From the cell containing the given text, extract its center point as [x, y] coordinate. 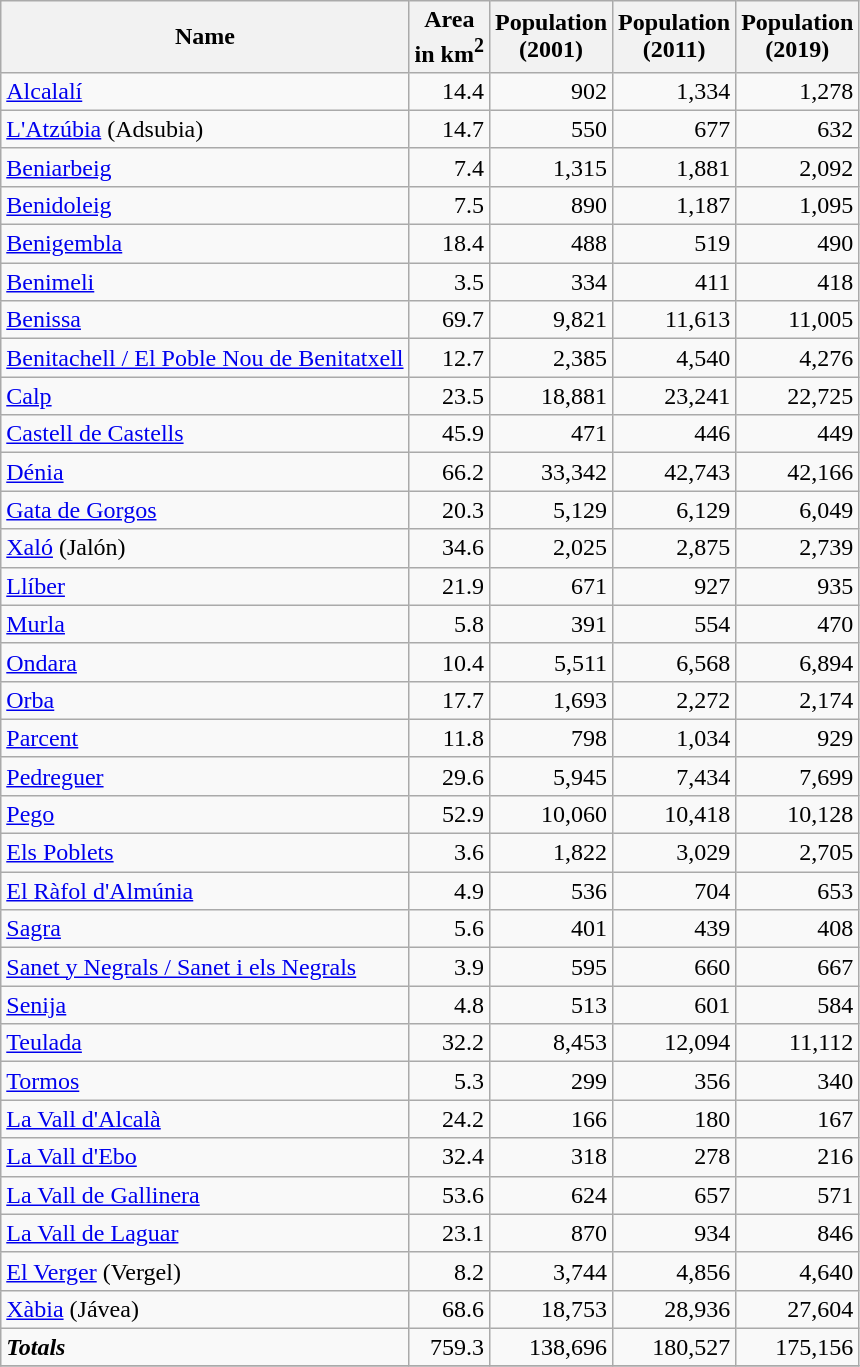
1,095 [798, 205]
11.8 [449, 738]
340 [798, 1081]
571 [798, 1195]
391 [550, 624]
Gata de Gorgos [205, 510]
4.9 [449, 891]
418 [798, 282]
1,187 [674, 205]
490 [798, 244]
4,640 [798, 1271]
27,604 [798, 1309]
519 [674, 244]
167 [798, 1119]
927 [674, 586]
2,025 [550, 548]
20.3 [449, 510]
138,696 [550, 1347]
935 [798, 586]
Benigembla [205, 244]
6,568 [674, 662]
Pedreguer [205, 776]
180,527 [674, 1347]
14.4 [449, 91]
318 [550, 1157]
18,753 [550, 1309]
29.6 [449, 776]
La Vall d'Alcalà [205, 1119]
9,821 [550, 320]
166 [550, 1119]
8.2 [449, 1271]
Xaló (Jalón) [205, 548]
408 [798, 929]
24.2 [449, 1119]
3.9 [449, 967]
1,881 [674, 167]
Tormos [205, 1081]
12.7 [449, 358]
52.9 [449, 814]
Sanet y Negrals / Sanet i els Negrals [205, 967]
798 [550, 738]
Benimeli [205, 282]
Senija [205, 1005]
Beniarbeig [205, 167]
470 [798, 624]
10,128 [798, 814]
8,453 [550, 1043]
550 [550, 129]
934 [674, 1233]
929 [798, 738]
653 [798, 891]
7.4 [449, 167]
584 [798, 1005]
846 [798, 1233]
446 [674, 434]
6,129 [674, 510]
449 [798, 434]
28,936 [674, 1309]
1,334 [674, 91]
23,241 [674, 396]
2,385 [550, 358]
Population(2019) [798, 37]
Teulada [205, 1043]
El Ràfol d'Almúnia [205, 891]
Xàbia (Jávea) [205, 1309]
4,540 [674, 358]
595 [550, 967]
Dénia [205, 472]
411 [674, 282]
4.8 [449, 1005]
17.7 [449, 700]
5,129 [550, 510]
536 [550, 891]
601 [674, 1005]
3.5 [449, 282]
3,744 [550, 1271]
Population(2001) [550, 37]
759.3 [449, 1347]
1,822 [550, 853]
Totals [205, 1347]
667 [798, 967]
23.1 [449, 1233]
23.5 [449, 396]
1,278 [798, 91]
657 [674, 1195]
18,881 [550, 396]
69.7 [449, 320]
Castell de Castells [205, 434]
12,094 [674, 1043]
45.9 [449, 434]
4,276 [798, 358]
5,945 [550, 776]
5.8 [449, 624]
Benitachell / El Poble Nou de Benitatxell [205, 358]
488 [550, 244]
11,005 [798, 320]
356 [674, 1081]
22,725 [798, 396]
10,060 [550, 814]
Alcalalí [205, 91]
3.6 [449, 853]
2,739 [798, 548]
Areain km2 [449, 37]
2,705 [798, 853]
La Vall de Laguar [205, 1233]
Orba [205, 700]
La Vall d'Ebo [205, 1157]
175,156 [798, 1347]
890 [550, 205]
278 [674, 1157]
Name [205, 37]
2,092 [798, 167]
14.7 [449, 129]
6,894 [798, 662]
68.6 [449, 1309]
32.4 [449, 1157]
53.6 [449, 1195]
Benidoleig [205, 205]
870 [550, 1233]
Els Poblets [205, 853]
El Verger (Vergel) [205, 1271]
7,699 [798, 776]
Pego [205, 814]
660 [674, 967]
2,174 [798, 700]
180 [674, 1119]
6,049 [798, 510]
32.2 [449, 1043]
1,034 [674, 738]
7.5 [449, 205]
42,743 [674, 472]
Llíber [205, 586]
334 [550, 282]
902 [550, 91]
2,875 [674, 548]
18.4 [449, 244]
33,342 [550, 472]
Sagra [205, 929]
La Vall de Gallinera [205, 1195]
677 [674, 129]
Population(2011) [674, 37]
Murla [205, 624]
2,272 [674, 700]
11,613 [674, 320]
4,856 [674, 1271]
11,112 [798, 1043]
1,693 [550, 700]
671 [550, 586]
401 [550, 929]
L'Atzúbia (Adsubia) [205, 129]
Ondara [205, 662]
439 [674, 929]
10.4 [449, 662]
5.6 [449, 929]
66.2 [449, 472]
5.3 [449, 1081]
632 [798, 129]
7,434 [674, 776]
10,418 [674, 814]
21.9 [449, 586]
42,166 [798, 472]
34.6 [449, 548]
Parcent [205, 738]
299 [550, 1081]
513 [550, 1005]
3,029 [674, 853]
471 [550, 434]
Benissa [205, 320]
1,315 [550, 167]
5,511 [550, 662]
216 [798, 1157]
Calp [205, 396]
554 [674, 624]
624 [550, 1195]
704 [674, 891]
